Return the (X, Y) coordinate for the center point of the cell that contains the specified text.  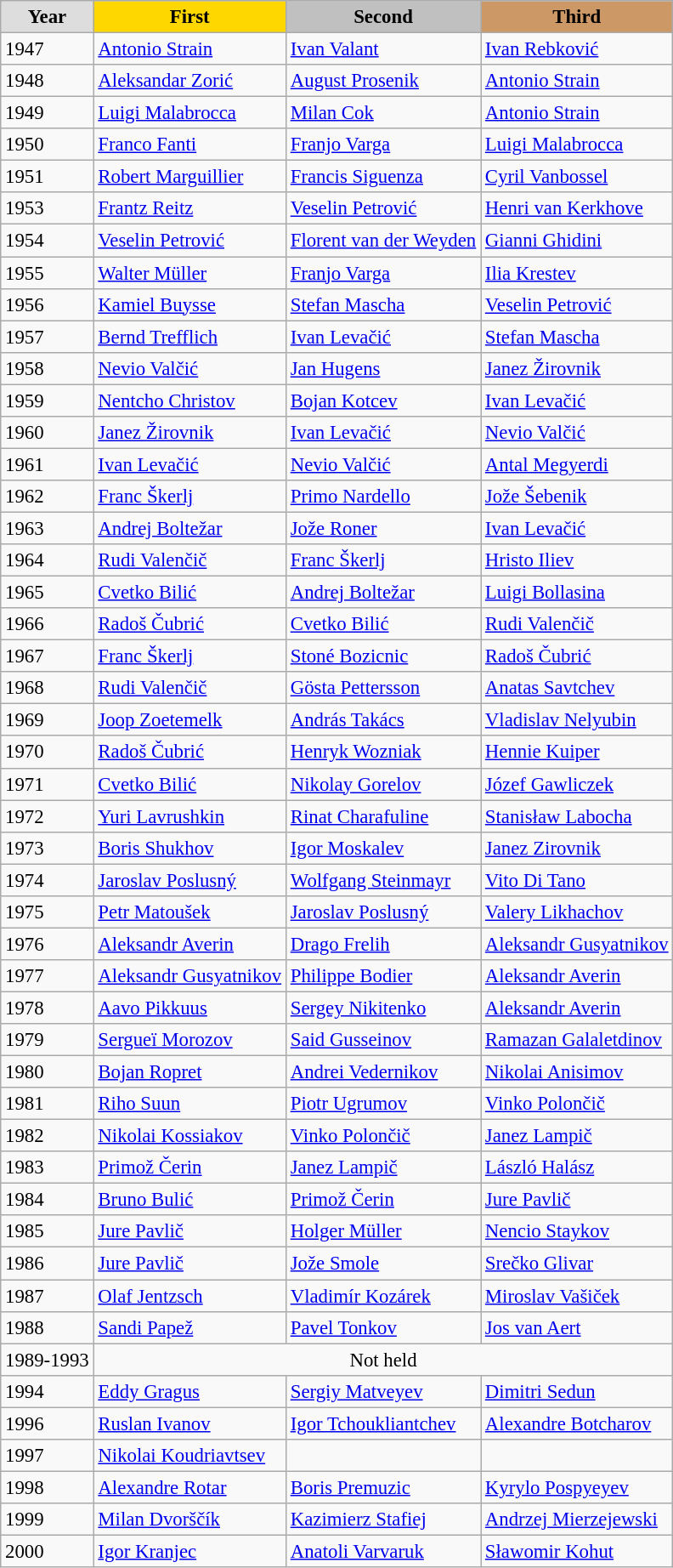
Srečko Glivar (577, 1264)
1947 (48, 49)
Gösta Pettersson (382, 688)
1979 (48, 1040)
Gianni Ghidini (577, 241)
Nikolai Kossiakov (189, 1136)
Ivan Valant (382, 49)
1989-1993 (48, 1360)
Joop Zoetemelk (189, 720)
Frantz Reitz (189, 208)
Igor Tchoukliantchev (382, 1423)
Aleksandar Zorić (189, 81)
Nikolai Anisimov (577, 1072)
First (189, 17)
1971 (48, 784)
Vladislav Nelyubin (577, 720)
Hristo Iliev (577, 560)
Henri van Kerkhove (577, 208)
Antal Megyerdi (577, 464)
Ramazan Galaletdinov (577, 1040)
1953 (48, 208)
1957 (48, 337)
Yuri Lavrushkin (189, 816)
1981 (48, 1104)
Riho Suun (189, 1104)
1999 (48, 1520)
Vladimír Kozárek (382, 1296)
1962 (48, 497)
Robert Marguillier (189, 177)
Francis Siguenza (382, 177)
Dimitri Sedun (577, 1391)
1956 (48, 304)
Valery Likhachov (577, 912)
1972 (48, 816)
1980 (48, 1072)
Rinat Charafuline (382, 816)
Igor Kranjec (189, 1551)
1997 (48, 1456)
Eddy Gragus (189, 1391)
1955 (48, 273)
1996 (48, 1423)
Olaf Jentzsch (189, 1296)
Petr Matoušek (189, 912)
Aavo Pikkuus (189, 1008)
1951 (48, 177)
Cyril Vanbossel (577, 177)
1986 (48, 1264)
Nentcho Christov (189, 401)
Sergiy Matveyev (382, 1391)
1965 (48, 593)
Janez Zirovnik (577, 848)
1998 (48, 1487)
1985 (48, 1232)
Not held (383, 1360)
1968 (48, 688)
1977 (48, 976)
Ruslan Ivanov (189, 1423)
1959 (48, 401)
1983 (48, 1167)
Jan Hugens (382, 368)
Hennie Kuiper (577, 753)
Anatoli Varvaruk (382, 1551)
Miroslav Vašiček (577, 1296)
1970 (48, 753)
Sergueï Morozov (189, 1040)
1976 (48, 944)
1963 (48, 528)
Ivan Rebković (577, 49)
Jože Šebenik (577, 497)
Ilia Krestev (577, 273)
Drago Frelih (382, 944)
1982 (48, 1136)
Stanisław Labocha (577, 816)
László Halász (577, 1167)
1973 (48, 848)
Sławomir Kohut (577, 1551)
Piotr Ugrumov (382, 1104)
1960 (48, 433)
1978 (48, 1008)
Stoné Bozicnic (382, 656)
András Takács (382, 720)
1988 (48, 1327)
Franco Fanti (189, 145)
Milan Cok (382, 113)
Sandi Papež (189, 1327)
Boris Premuzic (382, 1487)
Luigi Bollasina (577, 593)
Kyrylo Pospyeyev (577, 1487)
Pavel Tonkov (382, 1327)
1966 (48, 624)
Bruno Bulić (189, 1200)
Henryk Wozniak (382, 753)
Nikolay Gorelov (382, 784)
Nikolai Koudriavtsev (189, 1456)
Philippe Bodier (382, 976)
Boris Shukhov (189, 848)
Kazimierz Stafiej (382, 1520)
Andrei Vedernikov (382, 1072)
Bernd Trefflich (189, 337)
Sergey Nikitenko (382, 1008)
1974 (48, 880)
Józef Gawliczek (577, 784)
Andrzej Mierzejewski (577, 1520)
Walter Müller (189, 273)
Said Gusseinov (382, 1040)
1984 (48, 1200)
1954 (48, 241)
Florent van der Weyden (382, 241)
Alexandre Rotar (189, 1487)
Kamiel Buysse (189, 304)
Second (382, 17)
Jože Smole (382, 1264)
Nencio Staykov (577, 1232)
Vito Di Tano (577, 880)
Bojan Ropret (189, 1072)
1967 (48, 656)
Holger Müller (382, 1232)
Jos van Aert (577, 1327)
Primo Nardello (382, 497)
1969 (48, 720)
Wolfgang Steinmayr (382, 880)
1949 (48, 113)
Jože Roner (382, 528)
1975 (48, 912)
1964 (48, 560)
1994 (48, 1391)
1961 (48, 464)
1948 (48, 81)
Milan Dvorščík (189, 1520)
1950 (48, 145)
Igor Moskalev (382, 848)
August Prosenik (382, 81)
Year (48, 17)
Third (577, 17)
1987 (48, 1296)
2000 (48, 1551)
1958 (48, 368)
Anatas Savtchev (577, 688)
Alexandre Botcharov (577, 1423)
Bojan Kotcev (382, 401)
